Detect which cell encompasses the target text, then output its [x, y] center coordinate. 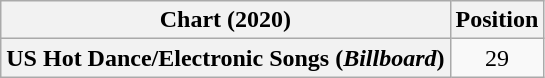
Position [497, 20]
Chart (2020) [226, 20]
29 [497, 58]
US Hot Dance/Electronic Songs (Billboard) [226, 58]
